Capture the cell that displays the provided text and extract its [X, Y] central coordinate. 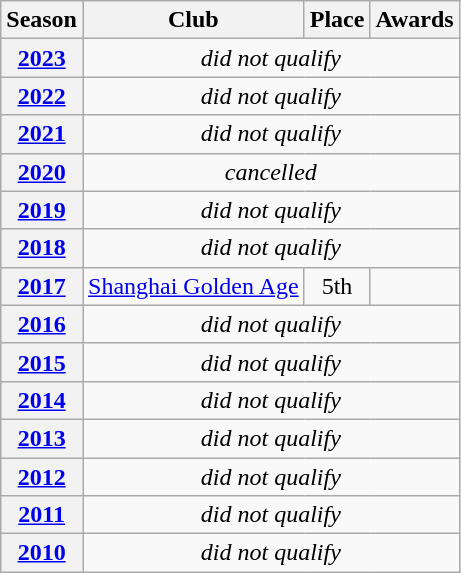
2011 [42, 515]
Place [337, 20]
2018 [42, 248]
2014 [42, 400]
2019 [42, 210]
2010 [42, 553]
Awards [414, 20]
Season [42, 20]
2016 [42, 324]
Club [193, 20]
cancelled [270, 172]
2017 [42, 286]
2021 [42, 134]
2022 [42, 96]
2015 [42, 362]
2020 [42, 172]
5th [337, 286]
2023 [42, 58]
2013 [42, 438]
2012 [42, 477]
Shanghai Golden Age [193, 286]
